Return the (X, Y) coordinate for the center point of the cell that contains the specified text.  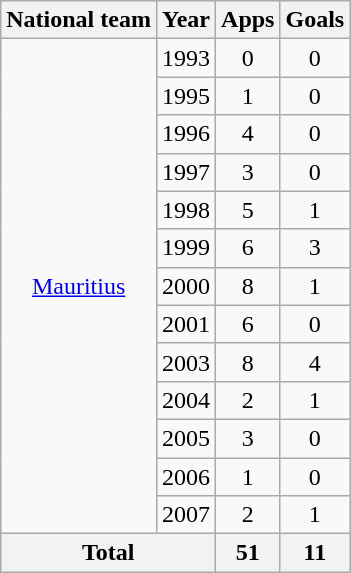
Year (186, 20)
1996 (186, 134)
2004 (186, 400)
2005 (186, 438)
Total (108, 553)
5 (248, 210)
1999 (186, 248)
2003 (186, 362)
1998 (186, 210)
2006 (186, 477)
Goals (315, 20)
National team (79, 20)
11 (315, 553)
1995 (186, 96)
2000 (186, 286)
Apps (248, 20)
51 (248, 553)
2007 (186, 515)
1993 (186, 58)
2001 (186, 324)
Mauritius (79, 286)
1997 (186, 172)
